Capture the cell that displays the provided text and extract its (X, Y) central coordinate. 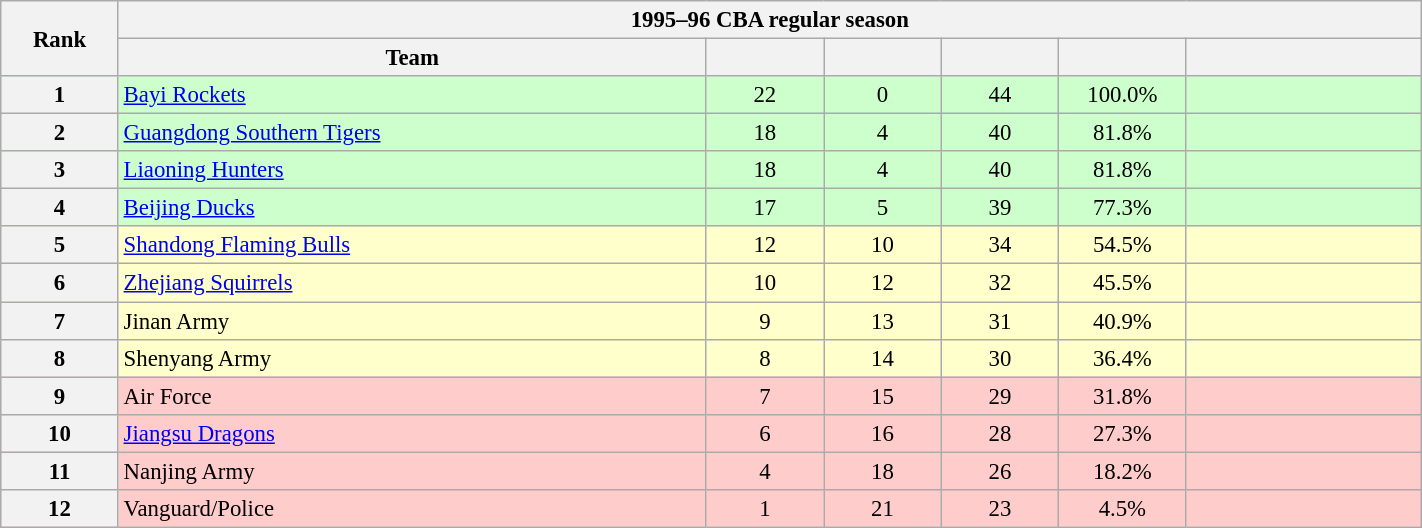
Air Force (412, 396)
Jiangsu Dragons (412, 433)
21 (883, 509)
54.5% (1122, 245)
Shandong Flaming Bulls (412, 245)
3 (60, 170)
40.9% (1122, 321)
18.2% (1122, 471)
Nanjing Army (412, 471)
Bayi Rockets (412, 95)
27.3% (1122, 433)
Zhejiang Squirrels (412, 283)
30 (1000, 358)
44 (1000, 95)
Shenyang Army (412, 358)
17 (765, 208)
1995–96 CBA regular season (770, 20)
100.0% (1122, 95)
39 (1000, 208)
Vanguard/Police (412, 509)
77.3% (1122, 208)
0 (883, 95)
31.8% (1122, 396)
11 (60, 471)
16 (883, 433)
Jinan Army (412, 321)
23 (1000, 509)
Liaoning Hunters (412, 170)
22 (765, 95)
29 (1000, 396)
34 (1000, 245)
4.5% (1122, 509)
36.4% (1122, 358)
Beijing Ducks (412, 208)
Guangdong Southern Tigers (412, 133)
Rank (60, 38)
2 (60, 133)
28 (1000, 433)
31 (1000, 321)
26 (1000, 471)
14 (883, 358)
Team (412, 58)
15 (883, 396)
45.5% (1122, 283)
32 (1000, 283)
13 (883, 321)
